For the text-containing cell, return its midpoint in [x, y] coordinate format. 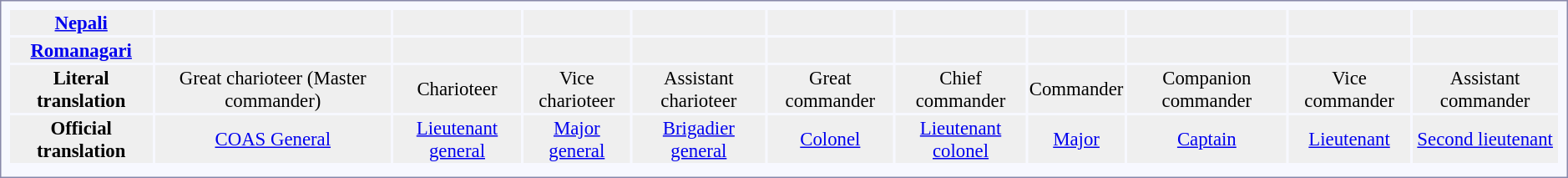
Second lieutenant [1485, 139]
Charioteer [458, 89]
Commander [1076, 89]
COAS General [272, 139]
Great charioteer (Master commander) [272, 89]
Official translation [81, 139]
Assistant charioteer [699, 89]
Lieutenant general [458, 139]
Major general [577, 139]
Lieutenant colonel [960, 139]
Brigadier general [699, 139]
Colonel [830, 139]
Literal translation [81, 89]
Assistant commander [1485, 89]
Vice commander [1349, 89]
Chief commander [960, 89]
Romanagari [81, 50]
Companion commander [1207, 89]
Vice charioteer [577, 89]
Lieutenant [1349, 139]
Captain [1207, 139]
Nepali [81, 23]
Major [1076, 139]
Great commander [830, 89]
